Return [X, Y] of the center of cell containing provided text 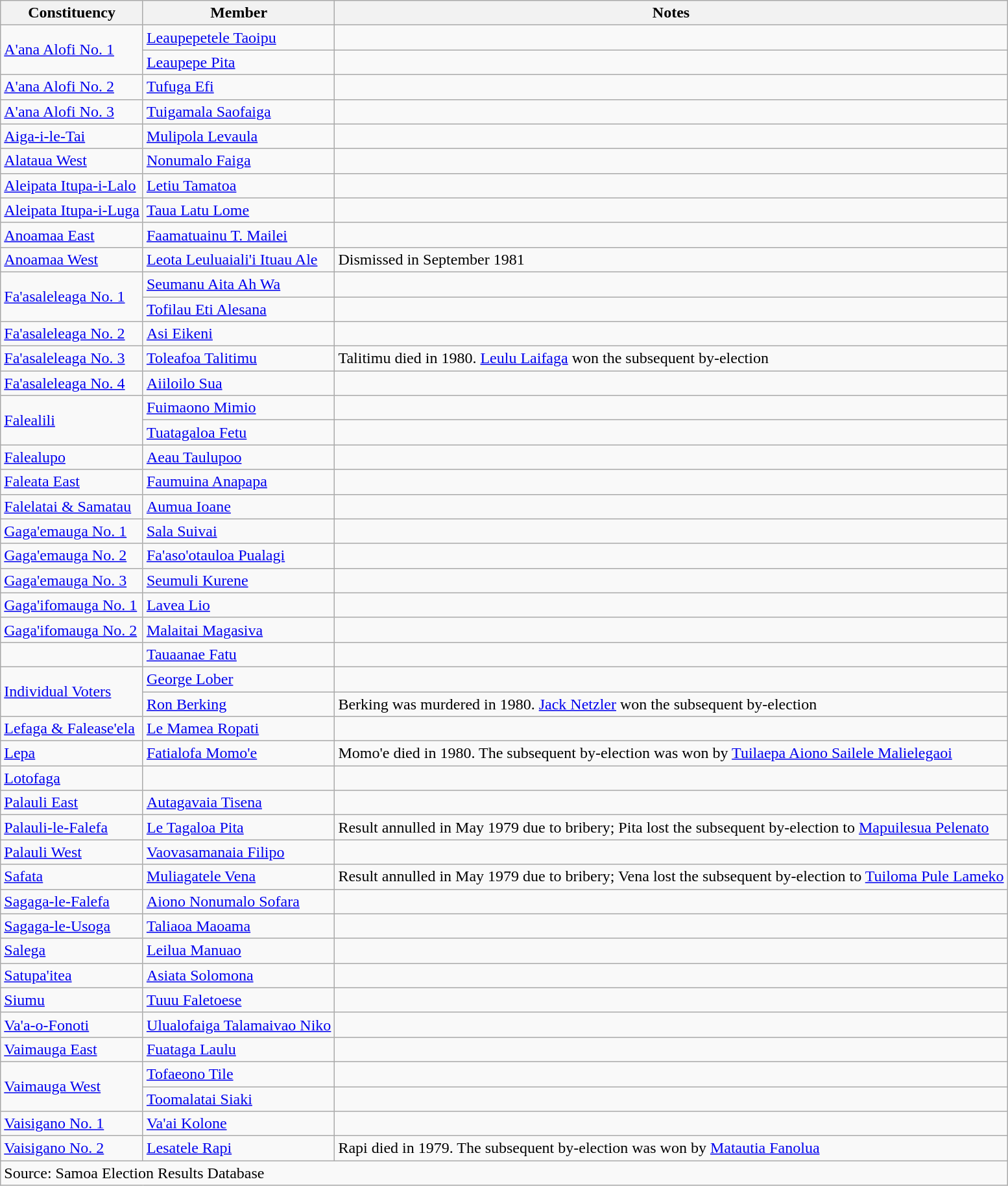
A'ana Alofi No. 1 [72, 50]
Anoamaa West [72, 259]
Constituency [72, 13]
Aiono Nonumalo Sofara [239, 901]
Seumanu Aita Ah Wa [239, 284]
Vaisigano No. 1 [72, 1124]
Le Tagaloa Pita [239, 827]
Muliagatele Vena [239, 877]
Palauli-le-Falefa [72, 827]
Asi Eikeni [239, 334]
Source: Samoa Election Results Database [504, 1173]
Aeau Taulupoo [239, 457]
Sala Suivai [239, 531]
Toleafoa Talitimu [239, 359]
Falealupo [72, 457]
Sagaga-le-Falefa [72, 901]
Le Mamea Ropati [239, 729]
Mulipola Levaula [239, 136]
Lepa [72, 753]
Gaga'ifomauga No. 2 [72, 630]
Leaupepe Pita [239, 62]
A'ana Alofi No. 3 [72, 112]
Toomalatai Siaki [239, 1099]
A'ana Alofi No. 2 [72, 87]
Fuataga Laulu [239, 1049]
Member [239, 13]
Ron Berking [239, 704]
Aiga-i-le-Tai [72, 136]
Aumua Ioane [239, 506]
Nonumalo Faiga [239, 161]
Fa'asaleleaga No. 2 [72, 334]
Letiu Tamatoa [239, 185]
Vaovasamanaia Filipo [239, 852]
Result annulled in May 1979 due to bribery; Pita lost the subsequent by-election to Mapuilesua Pelenato [671, 827]
Tufuga Efi [239, 87]
Gaga'emauga No. 3 [72, 580]
Notes [671, 13]
Result annulled in May 1979 due to bribery; Vena lost the subsequent by-election to Tuiloma Pule Lameko [671, 877]
Rapi died in 1979. The subsequent by-election was won by Matautia Fanolua [671, 1148]
Tuigamala Saofaiga [239, 112]
Palauli East [72, 803]
Faumuina Anapapa [239, 482]
Vaisigano No. 2 [72, 1148]
Falelatai & Samatau [72, 506]
Faamatuainu T. Mailei [239, 235]
Safata [72, 877]
Seumuli Kurene [239, 580]
Aiiloilo Sua [239, 383]
Va'a-o-Fonoti [72, 1025]
Dismissed in September 1981 [671, 259]
Autagavaia Tisena [239, 803]
Vaimauga East [72, 1049]
Taliaoa Maoama [239, 926]
Asiata Solomona [239, 975]
Individual Voters [72, 691]
Fa'asaleleaga No. 3 [72, 359]
Fuimaono Mimio [239, 408]
Talitimu died in 1980. Leulu Laifaga won the subsequent by-election [671, 359]
Satupa'itea [72, 975]
Tofilau Eti Alesana [239, 309]
Taua Latu Lome [239, 210]
Anoamaa East [72, 235]
Gaga'emauga No. 2 [72, 556]
Tauaanae Fatu [239, 654]
Faleata East [72, 482]
Palauli West [72, 852]
Aleipata Itupa-i-Luga [72, 210]
Tofaeono Tile [239, 1074]
Berking was murdered in 1980. Jack Netzler won the subsequent by-election [671, 704]
Ulualofaiga Talamaivao Niko [239, 1025]
Fa'asaleleaga No. 1 [72, 296]
Falealili [72, 420]
Lotofaga [72, 778]
Fatialofa Momo'e [239, 753]
Malaitai Magasiva [239, 630]
Vaimauga West [72, 1086]
Alataua West [72, 161]
Gaga'emauga No. 1 [72, 531]
Lavea Lio [239, 605]
Lesatele Rapi [239, 1148]
George Lober [239, 679]
Fa'aso'otauloa Pualagi [239, 556]
Tuuu Faletoese [239, 1000]
Leilua Manuao [239, 951]
Gaga'ifomauga No. 1 [72, 605]
Salega [72, 951]
Aleipata Itupa-i-Lalo [72, 185]
Leaupepetele Taoipu [239, 38]
Leota Leuluaiali'i Ituau Ale [239, 259]
Siumu [72, 1000]
Sagaga-le-Usoga [72, 926]
Momo'e died in 1980. The subsequent by-election was won by Tuilaepa Aiono Sailele Malielegaoi [671, 753]
Lefaga & Falease'ela [72, 729]
Fa'asaleleaga No. 4 [72, 383]
Va'ai Kolone [239, 1124]
Tuatagaloa Fetu [239, 433]
